Return the [X, Y] coordinate for the center point of the cell that contains the specified text.  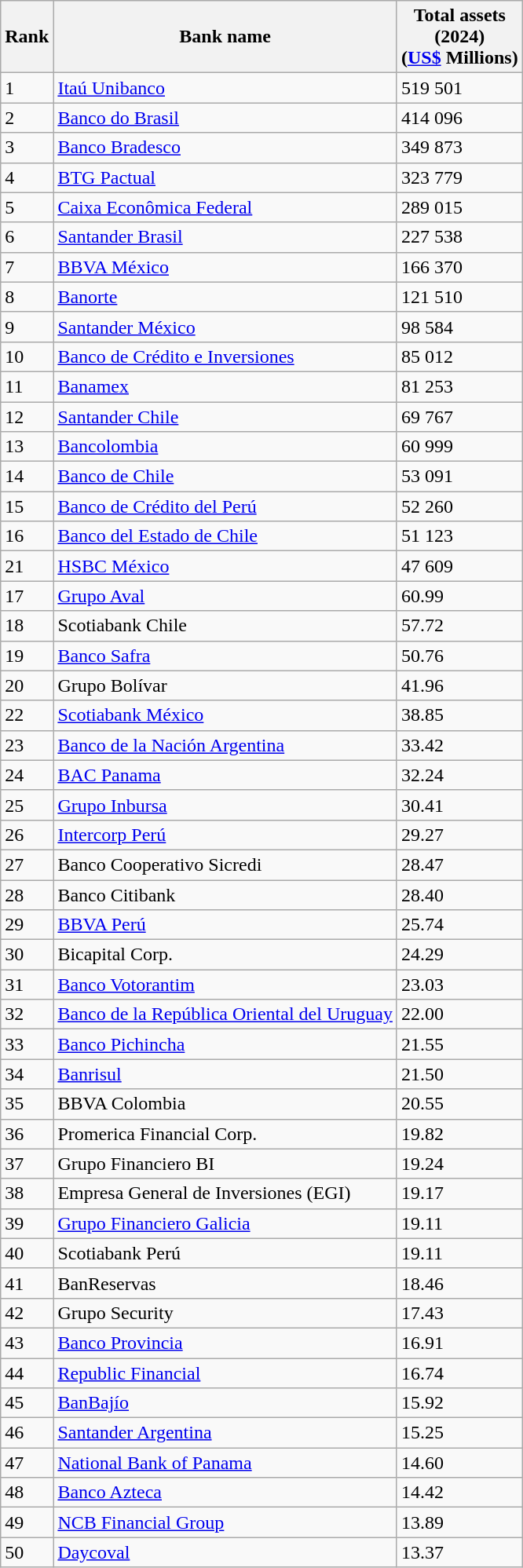
323 779 [459, 177]
3 [27, 148]
7 [27, 267]
Banco del Estado de Chile [225, 536]
69 767 [459, 417]
Banco de la Nación Argentina [225, 745]
Banrisul [225, 1074]
Daycoval [225, 1552]
13.89 [459, 1522]
49 [27, 1522]
41.96 [459, 685]
39 [27, 1223]
414 096 [459, 118]
Intercorp Perú [225, 835]
28.40 [459, 894]
Empresa General de Inversiones (EGI) [225, 1193]
40 [27, 1253]
121 510 [459, 297]
57.72 [459, 626]
2 [27, 118]
33 [27, 1044]
10 [27, 356]
Banorte [225, 297]
Promerica Financial Corp. [225, 1134]
42 [27, 1313]
227 538 [459, 237]
Rank [27, 37]
34 [27, 1074]
33.42 [459, 745]
21.50 [459, 1074]
44 [27, 1373]
16 [27, 536]
36 [27, 1134]
Grupo Aval [225, 596]
12 [27, 417]
Santander Brasil [225, 237]
25.74 [459, 925]
30 [27, 955]
Banco Safra [225, 656]
18 [27, 626]
19 [27, 656]
BBVA Perú [225, 925]
Grupo Bolívar [225, 685]
18.46 [459, 1283]
Grupo Inbursa [225, 805]
Santander Argentina [225, 1433]
Banamex [225, 386]
NCB Financial Group [225, 1522]
14.42 [459, 1493]
24.29 [459, 955]
BBVA Colombia [225, 1104]
26 [27, 835]
16.91 [459, 1343]
48 [27, 1493]
21 [27, 566]
46 [27, 1433]
32 [27, 1014]
30.41 [459, 805]
9 [27, 327]
14 [27, 477]
Scotiabank Perú [225, 1253]
20.55 [459, 1104]
23.03 [459, 985]
Grupo Financiero BI [225, 1164]
50.76 [459, 656]
15.25 [459, 1433]
19.24 [459, 1164]
16.74 [459, 1373]
Banco do Brasil [225, 118]
BBVA México [225, 267]
Caixa Econômica Federal [225, 207]
60 999 [459, 447]
41 [27, 1283]
27 [27, 864]
National Bank of Panama [225, 1463]
Santander México [225, 327]
Grupo Financiero Galicia [225, 1223]
28.47 [459, 864]
4 [27, 177]
8 [27, 297]
Banco Cooperativo Sicredi [225, 864]
HSBC México [225, 566]
Banco Bradesco [225, 148]
Banco de la República Oriental del Uruguay [225, 1014]
11 [27, 386]
60.99 [459, 596]
Banco de Crédito e Inversiones [225, 356]
BTG Pactual [225, 177]
28 [27, 894]
17 [27, 596]
Santander Chile [225, 417]
15 [27, 506]
Scotiabank México [225, 715]
289 015 [459, 207]
51 123 [459, 536]
85 012 [459, 356]
Itaú Unibanco [225, 88]
Banco Provincia [225, 1343]
1 [27, 88]
BanBajío [225, 1403]
5 [27, 207]
13.37 [459, 1552]
47 [27, 1463]
20 [27, 685]
17.43 [459, 1313]
31 [27, 985]
13 [27, 447]
23 [27, 745]
52 260 [459, 506]
22.00 [459, 1014]
Banco Pichincha [225, 1044]
Banco de Crédito del Perú [225, 506]
21.55 [459, 1044]
Total assets(2024)(US$ Millions) [459, 37]
37 [27, 1164]
47 609 [459, 566]
BanReservas [225, 1283]
81 253 [459, 386]
38.85 [459, 715]
25 [27, 805]
53 091 [459, 477]
22 [27, 715]
Grupo Security [225, 1313]
15.92 [459, 1403]
32.24 [459, 775]
349 873 [459, 148]
Bank name [225, 37]
50 [27, 1552]
166 370 [459, 267]
98 584 [459, 327]
Bancolombia [225, 447]
24 [27, 775]
38 [27, 1193]
45 [27, 1403]
19.17 [459, 1193]
Banco Votorantim [225, 985]
29.27 [459, 835]
BAC Panama [225, 775]
519 501 [459, 88]
29 [27, 925]
Banco de Chile [225, 477]
43 [27, 1343]
Republic Financial [225, 1373]
19.82 [459, 1134]
35 [27, 1104]
Banco Azteca [225, 1493]
6 [27, 237]
Banco Citibank [225, 894]
14.60 [459, 1463]
Bicapital Corp. [225, 955]
Scotiabank Chile [225, 626]
